Search for the cell housing the specified text and yield its (x, y) center coordinate. 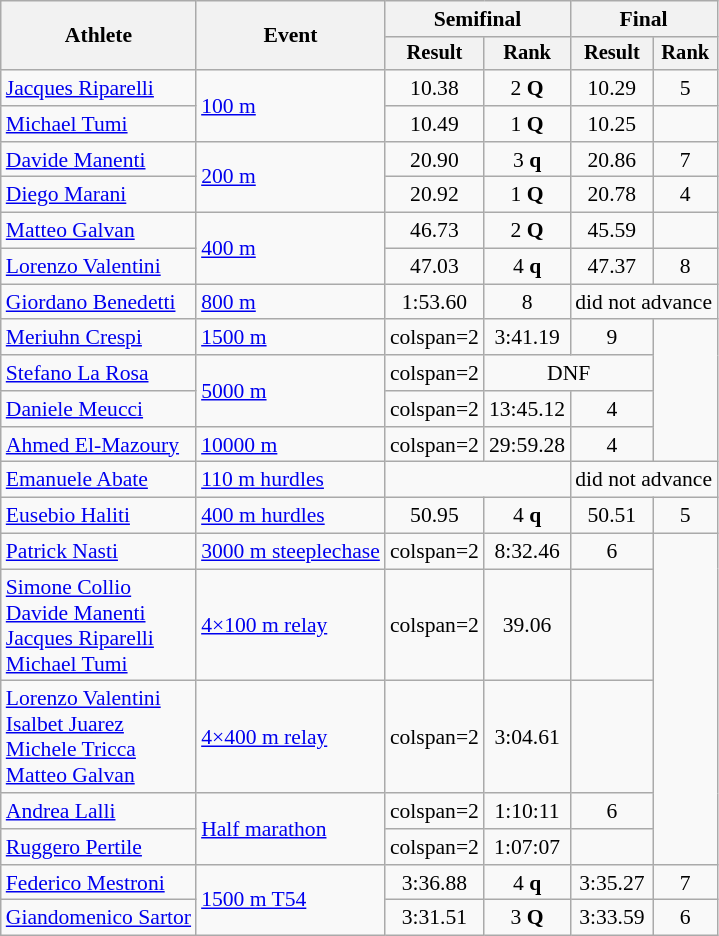
Giordano Benedetti (98, 302)
5000 m (290, 390)
3:33.59 (612, 918)
Ahmed El-Mazoury (98, 445)
4×400 m relay (290, 737)
46.73 (434, 231)
9 (612, 338)
47.37 (612, 267)
3:31.51 (434, 918)
29:59.28 (527, 445)
200 m (290, 178)
13:45.12 (527, 409)
10000 m (290, 445)
DNF (569, 373)
10.25 (612, 124)
Lorenzo ValentiniIsalbet JuarezMichele TriccaMatteo Galvan (98, 737)
50.95 (434, 516)
3:35.27 (612, 883)
Jacques Riparelli (98, 88)
Ruggero Pertile (98, 847)
Daniele Meucci (98, 409)
3 q (527, 160)
10.29 (612, 88)
Event (290, 36)
Lorenzo Valentini (98, 267)
20.78 (612, 195)
110 m hurdles (290, 480)
1:53.60 (434, 302)
1500 m T54 (290, 900)
Meriuhn Crespi (98, 338)
Final (644, 19)
50.51 (612, 516)
10.49 (434, 124)
Eusebio Haliti (98, 516)
400 m hurdles (290, 516)
Matteo Galvan (98, 231)
3:36.88 (434, 883)
3000 m steeplechase (290, 552)
Half marathon (290, 828)
Stefano La Rosa (98, 373)
3:41.19 (527, 338)
10.38 (434, 88)
Diego Marani (98, 195)
Semifinal (478, 19)
Simone CollioDavide ManentiJacques RiparelliMichael Tumi (98, 625)
47.03 (434, 267)
3:04.61 (527, 737)
Emanuele Abate (98, 480)
20.90 (434, 160)
20.92 (434, 195)
1500 m (290, 338)
39.06 (527, 625)
400 m (290, 248)
Giandomenico Sartor (98, 918)
800 m (290, 302)
Andrea Lalli (98, 811)
Davide Manenti (98, 160)
100 m (290, 106)
3 Q (527, 918)
4×100 m relay (290, 625)
Federico Mestroni (98, 883)
Athlete (98, 36)
8:32.46 (527, 552)
1:07:07 (527, 847)
Michael Tumi (98, 124)
20.86 (612, 160)
1:10:11 (527, 811)
45.59 (612, 231)
Patrick Nasti (98, 552)
